Extract the (X, Y) coordinate from the center of the cell holding the provided text.  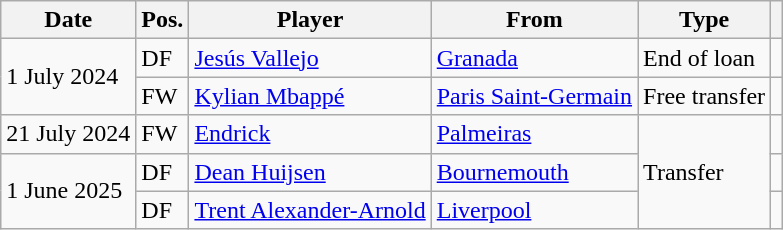
Bournemouth (534, 172)
Pos. (162, 20)
Date (68, 20)
1 July 2024 (68, 77)
Jesús Vallejo (310, 58)
21 July 2024 (68, 134)
From (534, 20)
Player (310, 20)
Trent Alexander-Arnold (310, 210)
Kylian Mbappé (310, 96)
Liverpool (534, 210)
Type (704, 20)
Endrick (310, 134)
Transfer (704, 172)
Free transfer (704, 96)
Paris Saint-Germain (534, 96)
Granada (534, 58)
Palmeiras (534, 134)
Dean Huijsen (310, 172)
1 June 2025 (68, 191)
End of loan (704, 58)
